From the cell containing the given text, extract its center point as (X, Y) coordinate. 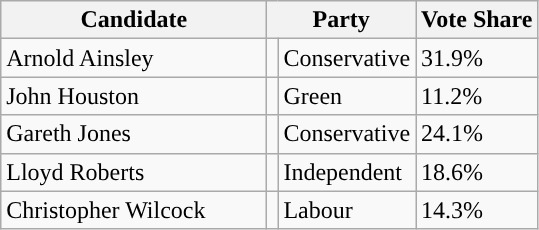
Gareth Jones (134, 134)
Lloyd Roberts (134, 172)
Labour (347, 210)
14.3% (477, 210)
Candidate (134, 20)
Christopher Wilcock (134, 210)
24.1% (477, 134)
John Houston (134, 96)
Green (347, 96)
Vote Share (477, 20)
Party (342, 20)
Independent (347, 172)
18.6% (477, 172)
Arnold Ainsley (134, 58)
11.2% (477, 96)
31.9% (477, 58)
